Determine the (X, Y) coordinate at the center of the cell enclosing the given text.  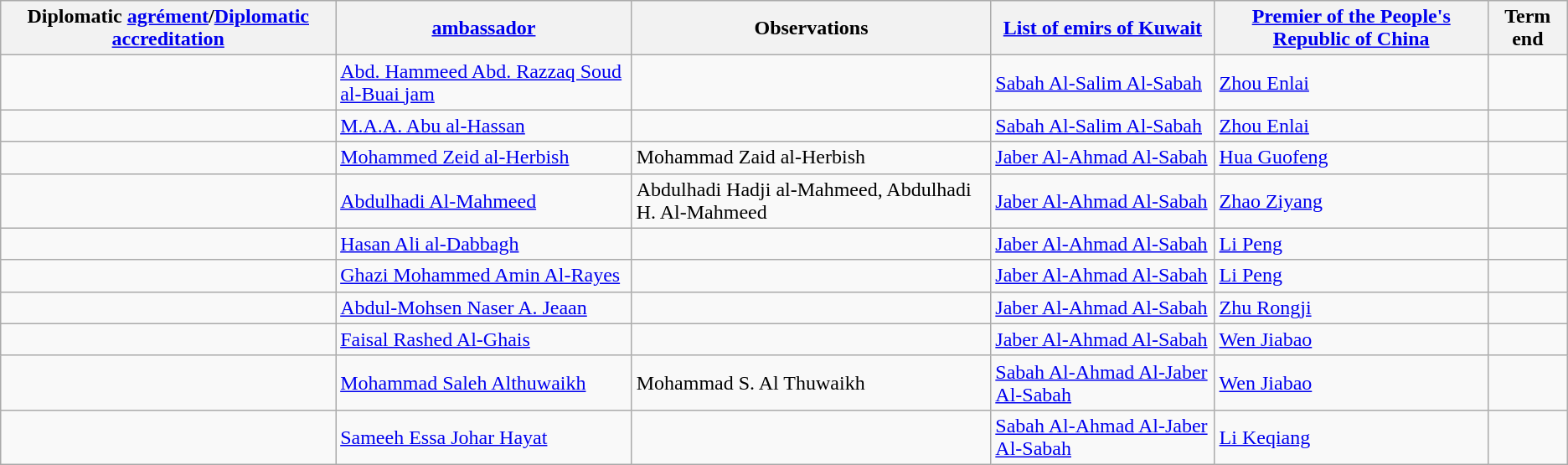
ambassador (484, 28)
Sameeh Essa Johar Hayat (484, 437)
Hua Guofeng (1351, 158)
Premier of the People's Republic of China (1351, 28)
Abdul-Mohsen Naser A. Jeaan (484, 307)
Abd. Hammeed Abd. Razzaq Soud al-Buai jam (484, 82)
Zhao Ziyang (1351, 201)
Mohammad Zaid al-Herbish (811, 158)
Mohammad Saleh Althuwaikh (484, 382)
Abdulhadi Hadji al-Mahmeed, Abdulhadi H. Al-Mahmeed (811, 201)
Li Keqiang (1351, 437)
Faisal Rashed Al-Ghais (484, 339)
Hasan Ali al-Dabbagh (484, 244)
Mohammed Zeid al-Herbish (484, 158)
Diplomatic agrément/Diplomatic accreditation (168, 28)
Term end (1528, 28)
List of emirs of Kuwait (1102, 28)
Observations (811, 28)
Mohammad S. Al Thuwaikh (811, 382)
Zhu Rongji (1351, 307)
Abdulhadi Al-Mahmeed (484, 201)
Ghazi Mohammed Amin Al-Rayes (484, 276)
M.A.A. Abu al-Hassan (484, 126)
